Locate the cell with the specified text and output its (x, y) center coordinate. 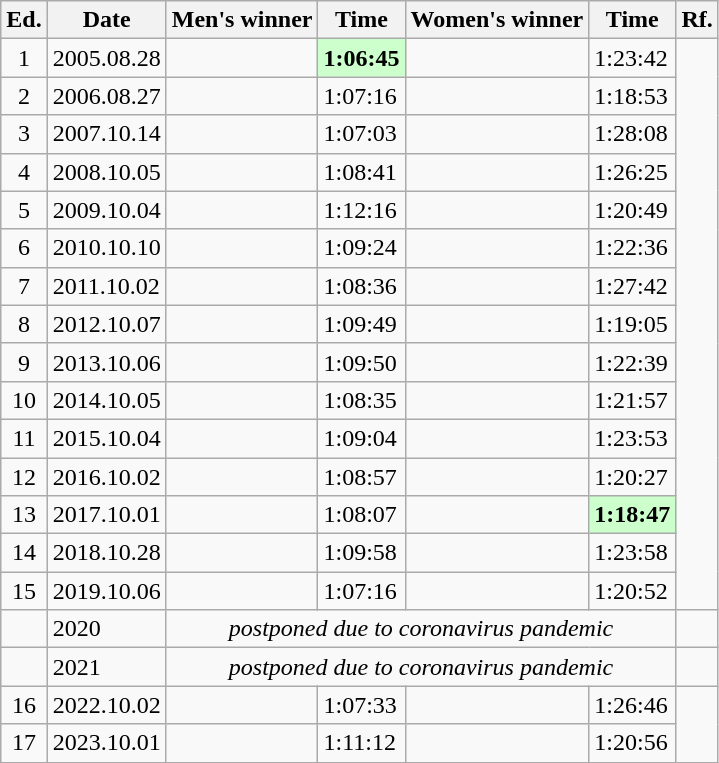
2016.10.02 (106, 477)
Date (106, 20)
2010.10.10 (106, 248)
1:22:39 (632, 362)
1:22:36 (632, 248)
2011.10.02 (106, 286)
2012.10.07 (106, 324)
Rf. (697, 20)
6 (24, 248)
Women's winner (497, 20)
2022.10.02 (106, 705)
1:28:08 (632, 134)
1 (24, 58)
2018.10.28 (106, 553)
12 (24, 477)
1:26:25 (632, 172)
1:20:56 (632, 743)
11 (24, 438)
8 (24, 324)
15 (24, 591)
4 (24, 172)
2020 (106, 629)
1:09:49 (362, 324)
1:20:49 (632, 210)
1:20:27 (632, 477)
1:08:07 (362, 515)
1:20:52 (632, 591)
1:07:03 (362, 134)
1:11:12 (362, 743)
2 (24, 96)
2005.08.28 (106, 58)
10 (24, 400)
1:09:58 (362, 553)
1:21:57 (632, 400)
1:23:42 (632, 58)
1:27:42 (632, 286)
1:19:05 (632, 324)
1:06:45 (362, 58)
Ed. (24, 20)
17 (24, 743)
7 (24, 286)
2019.10.06 (106, 591)
2006.08.27 (106, 96)
Men's winner (242, 20)
2009.10.04 (106, 210)
1:26:46 (632, 705)
1:18:47 (632, 515)
2017.10.01 (106, 515)
1:09:04 (362, 438)
1:08:57 (362, 477)
1:23:58 (632, 553)
2013.10.06 (106, 362)
2015.10.04 (106, 438)
2023.10.01 (106, 743)
3 (24, 134)
1:08:36 (362, 286)
1:23:53 (632, 438)
2007.10.14 (106, 134)
1:09:24 (362, 248)
13 (24, 515)
1:09:50 (362, 362)
1:18:53 (632, 96)
5 (24, 210)
9 (24, 362)
1:07:33 (362, 705)
2008.10.05 (106, 172)
1:12:16 (362, 210)
16 (24, 705)
2014.10.05 (106, 400)
1:08:41 (362, 172)
14 (24, 553)
1:08:35 (362, 400)
2021 (106, 667)
